Detect which cell encompasses the target text, then output its (X, Y) center coordinate. 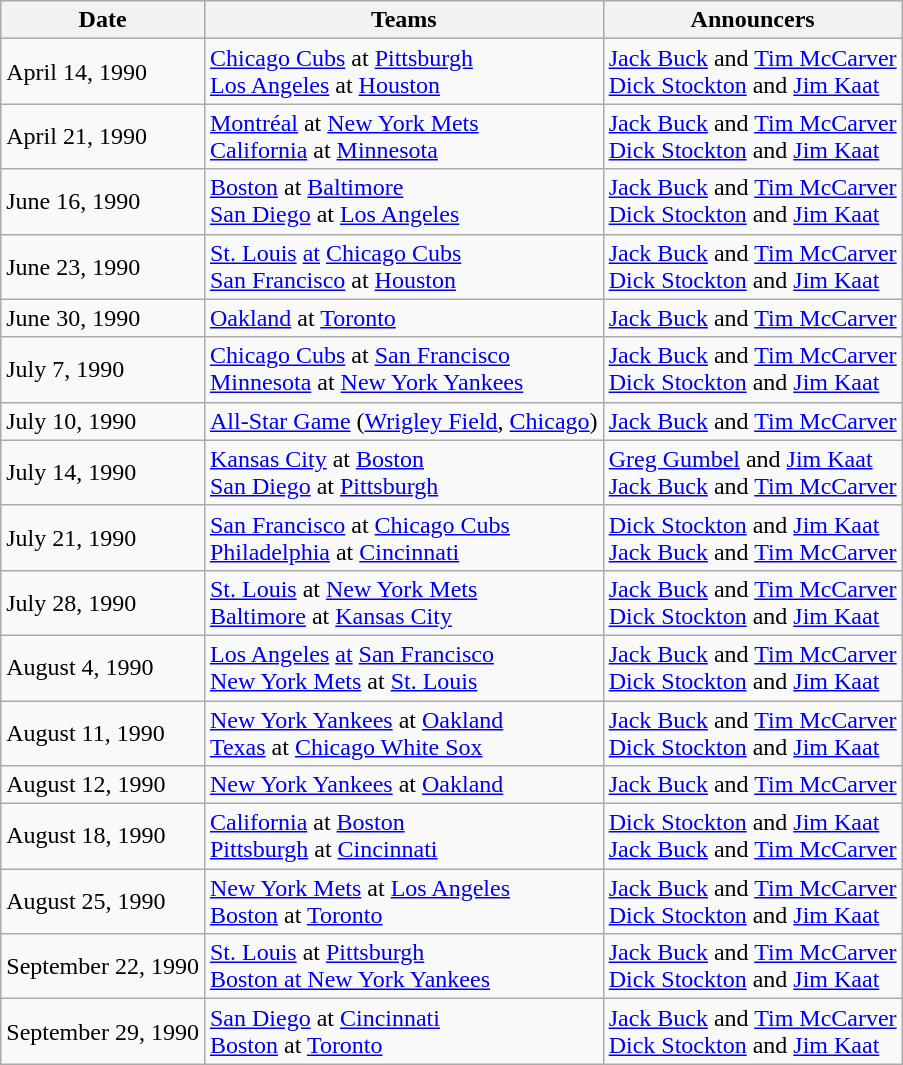
Greg Gumbel and Jim KaatJack Buck and Tim McCarver (752, 472)
San Francisco at Chicago CubsPhiladelphia at Cincinnati (404, 538)
June 30, 1990 (103, 318)
Teams (404, 20)
August 25, 1990 (103, 902)
August 11, 1990 (103, 732)
April 21, 1990 (103, 136)
San Diego at CincinnatiBoston at Toronto (404, 1032)
July 28, 1990 (103, 602)
California at BostonPittsburgh at Cincinnati (404, 836)
New York Mets at Los AngelesBoston at Toronto (404, 902)
St. Louis at New York MetsBaltimore at Kansas City (404, 602)
Los Angeles at San FranciscoNew York Mets at St. Louis (404, 668)
June 23, 1990 (103, 266)
July 14, 1990 (103, 472)
July 21, 1990 (103, 538)
St. Louis at Chicago CubsSan Francisco at Houston (404, 266)
Oakland at Toronto (404, 318)
All-Star Game (Wrigley Field, Chicago) (404, 421)
April 14, 1990 (103, 72)
September 22, 1990 (103, 966)
July 10, 1990 (103, 421)
Announcers (752, 20)
July 7, 1990 (103, 370)
Montréal at New York MetsCalifornia at Minnesota (404, 136)
Chicago Cubs at PittsburghLos Angeles at Houston (404, 72)
August 12, 1990 (103, 785)
August 18, 1990 (103, 836)
Kansas City at BostonSan Diego at Pittsburgh (404, 472)
New York Yankees at OaklandTexas at Chicago White Sox (404, 732)
Boston at BaltimoreSan Diego at Los Angeles (404, 202)
New York Yankees at Oakland (404, 785)
St. Louis at PittsburghBoston at New York Yankees (404, 966)
Date (103, 20)
August 4, 1990 (103, 668)
September 29, 1990 (103, 1032)
Chicago Cubs at San FranciscoMinnesota at New York Yankees (404, 370)
June 16, 1990 (103, 202)
